Return [x, y] of the center of cell containing provided text 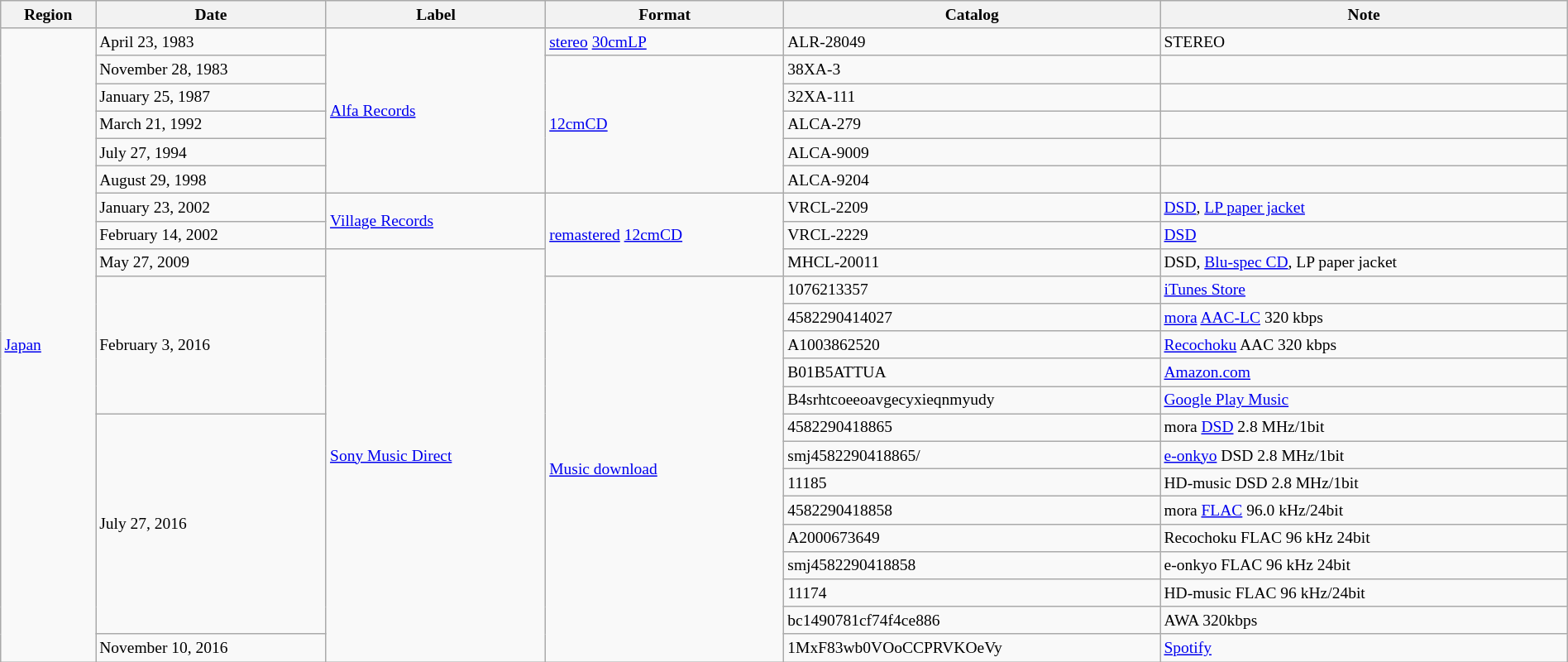
Date [212, 15]
Recochoku FLAC 96 kHz 24bit [1364, 538]
ALCA-9204 [973, 179]
1MxF83wb0VOoCCPRVKOeVy [973, 647]
July 27, 1994 [212, 152]
STEREO [1364, 41]
mora AAC-LC 320 kbps [1364, 318]
mora DSD 2.8 MHz/1bit [1364, 427]
Recochoku AAC 320 kbps [1364, 344]
DSD, LP paper jacket [1364, 207]
Catalog [973, 15]
32XA-111 [973, 98]
mora FLAC 96.0 kHz/24bit [1364, 510]
Note [1364, 15]
January 25, 1987 [212, 98]
remastered 12cmCD [665, 235]
38XA-3 [973, 70]
DSD [1364, 235]
Amazon.com [1364, 372]
B4srhtcoeeoavgecyxieqnmyudy [973, 401]
HD-music DSD 2.8 MHz/1bit [1364, 483]
March 21, 1992 [212, 124]
Sony Music Direct [435, 455]
Label [435, 15]
MHCL-20011 [973, 261]
HD-music FLAC 96 kHz/24bit [1364, 592]
ALR-28049 [973, 41]
bc1490781cf74f4ce886 [973, 621]
12cmCD [665, 124]
smj4582290418865/ [973, 455]
July 27, 2016 [212, 524]
VRCL-2209 [973, 207]
smj4582290418858 [973, 564]
A1003862520 [973, 344]
1076213357 [973, 290]
Google Play Music [1364, 401]
November 28, 1983 [212, 70]
May 27, 2009 [212, 261]
ALCA-279 [973, 124]
November 10, 2016 [212, 647]
4582290414027 [973, 318]
January 23, 2002 [212, 207]
Alfa Records [435, 111]
Spotify [1364, 647]
stereo 30cmLP [665, 41]
e-onkyo FLAC 96 kHz 24bit [1364, 564]
VRCL-2229 [973, 235]
A2000673649 [973, 538]
Village Records [435, 222]
February 3, 2016 [212, 345]
11174 [973, 592]
B01B5ATTUA [973, 372]
4582290418865 [973, 427]
Format [665, 15]
DSD, Blu-spec CD, LP paper jacket [1364, 261]
e-onkyo DSD 2.8 MHz/1bit [1364, 455]
Region [48, 15]
February 14, 2002 [212, 235]
11185 [973, 483]
iTunes Store [1364, 290]
Music download [665, 469]
ALCA-9009 [973, 152]
AWA 320kbps [1364, 621]
April 23, 1983 [212, 41]
August 29, 1998 [212, 179]
4582290418858 [973, 510]
Japan [48, 344]
